Scan for the cell matching the given text and deliver its (x, y) coordinate at center. 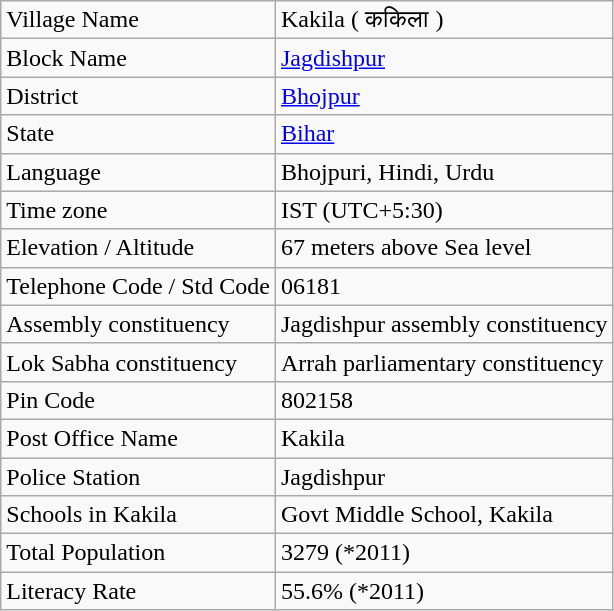
Bhojpur (444, 96)
IST (UTC+5:30) (444, 210)
67 meters above Sea level (444, 248)
Jagdishpur assembly constituency (444, 324)
Time zone (138, 210)
Kakila (444, 438)
Kakila ( ककिला ) (444, 20)
Pin Code (138, 400)
Literacy Rate (138, 591)
Lok Sabha constituency (138, 362)
06181 (444, 286)
3279 (*2011) (444, 553)
802158 (444, 400)
Block Name (138, 58)
Arrah parliamentary constituency (444, 362)
Language (138, 172)
Post Office Name (138, 438)
Village Name (138, 20)
Total Population (138, 553)
Telephone Code / Std Code (138, 286)
Bhojpuri, Hindi, Urdu (444, 172)
55.6% (*2011) (444, 591)
District (138, 96)
Police Station (138, 477)
Bihar (444, 134)
State (138, 134)
Elevation / Altitude (138, 248)
Govt Middle School, Kakila (444, 515)
Assembly constituency (138, 324)
Schools in Kakila (138, 515)
